Determine the [x, y] coordinate at the center of the cell enclosing the given text.  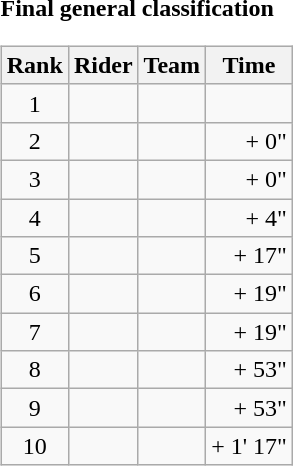
Rider [103, 65]
7 [34, 332]
+ 4" [250, 217]
4 [34, 217]
5 [34, 256]
9 [34, 408]
Rank [34, 65]
+ 17" [250, 256]
3 [34, 179]
10 [34, 446]
Team [172, 65]
6 [34, 294]
+ 1' 17" [250, 446]
1 [34, 103]
8 [34, 370]
2 [34, 141]
Time [250, 65]
